Identify which cell holds the provided text, then report its [x, y] central coordinate. 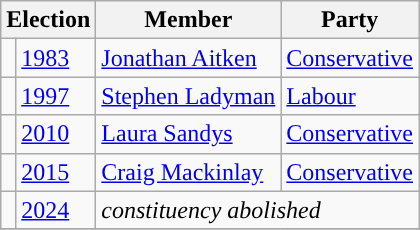
2010 [56, 134]
Member [188, 20]
Election [48, 20]
constituency abolished [258, 210]
Stephen Ladyman [188, 96]
2024 [56, 210]
Labour [350, 96]
2015 [56, 172]
1997 [56, 96]
1983 [56, 58]
Jonathan Aitken [188, 58]
Craig Mackinlay [188, 172]
Party [350, 20]
Laura Sandys [188, 134]
